Pinpoint the cell where the given text exists, returning its (x, y) midpoint coordinate. 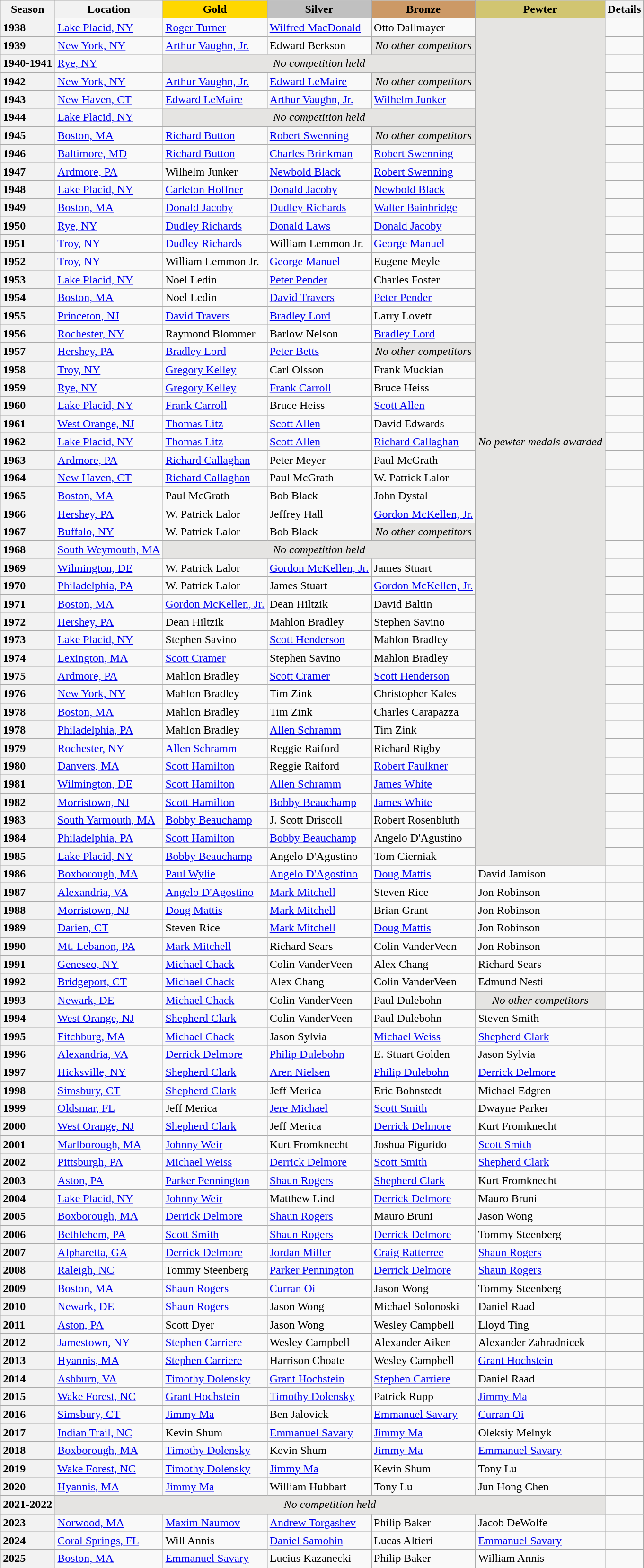
1945 (27, 135)
2013 (27, 1360)
Coral Springs, FL (109, 1541)
2004 (27, 1198)
1954 (27, 298)
Patrick Rupp (423, 1397)
1964 (27, 478)
1963 (27, 460)
Andrew Torgashev (319, 1523)
Carleton Hoffner (215, 189)
Jordan Miller (319, 1252)
1951 (27, 244)
1988 (27, 910)
Charles Carapazza (423, 712)
1987 (27, 892)
1973 (27, 640)
Danvers, MA (109, 766)
1967 (27, 532)
1975 (27, 676)
Darien, CT (109, 928)
2017 (27, 1433)
Baltimore, MD (109, 153)
Harrison Choate (319, 1360)
2021-2022 (27, 1505)
Buffalo, NY (109, 532)
No pewter medals awarded (540, 442)
Larry Lovett (423, 316)
Tom Cierniak (423, 856)
Gold (215, 9)
1985 (27, 856)
John Dystal (423, 496)
2011 (27, 1324)
Donald Laws (319, 226)
Oleksiy Melnyk (540, 1433)
1957 (27, 352)
Joshua Figurido (423, 1144)
Richard Rigby (423, 748)
Raymond Blommer (215, 334)
Jacob DeWolfe (540, 1523)
Maxim Naumov (215, 1523)
1989 (27, 928)
2001 (27, 1144)
1980 (27, 766)
David Jamison (540, 874)
2023 (27, 1523)
Indian Trail, NC (109, 1433)
Bridgeport, CT (109, 982)
1999 (27, 1108)
Mt. Lebanon, PA (109, 946)
1982 (27, 802)
1969 (27, 568)
1950 (27, 226)
1943 (27, 99)
1949 (27, 207)
1955 (27, 316)
1961 (27, 424)
2003 (27, 1180)
1971 (27, 604)
South Yarmouth, MA (109, 820)
1974 (27, 658)
Brian Grant (423, 910)
2009 (27, 1288)
1992 (27, 982)
2008 (27, 1270)
Peter Meyer (319, 460)
1940-1941 (27, 63)
Eric Bohnstedt (423, 1090)
Charles Foster (423, 280)
David Edwards (423, 424)
Lucius Kazanecki (319, 1559)
Otto Dallmayer (423, 27)
2002 (27, 1162)
Raleigh, NC (109, 1270)
1953 (27, 280)
Roger Turner (215, 27)
1944 (27, 117)
1976 (27, 694)
Pewter (540, 9)
2012 (27, 1342)
Bronze (423, 9)
2020 (27, 1487)
Location (109, 9)
1996 (27, 1054)
Craig Ratterree (423, 1252)
1993 (27, 1000)
Walter Bainbridge (423, 207)
2019 (27, 1469)
Edward Berkson (319, 45)
Wilfred MacDonald (319, 27)
Hicksville, NY (109, 1072)
Bethlehem, PA (109, 1234)
Pittsburgh, PA (109, 1162)
1994 (27, 1018)
2015 (27, 1397)
Marlborough, MA (109, 1144)
William Hubbart (319, 1487)
Michael Solonoski (423, 1306)
Oldsmar, FL (109, 1108)
2007 (27, 1252)
1938 (27, 27)
Ben Jalovick (319, 1415)
Michael Edgren (540, 1090)
2025 (27, 1559)
Ashburn, VA (109, 1379)
Aren Nielsen (319, 1072)
1947 (27, 171)
Jun Hong Chen (540, 1487)
Charles Brinkman (319, 153)
1995 (27, 1036)
1939 (27, 45)
South Weymouth, MA (109, 550)
Barlow Nelson (319, 334)
Norwood, MA (109, 1523)
William Annis (540, 1559)
Daniel Samohin (319, 1541)
Fitchburg, MA (109, 1036)
Steven Smith (540, 1018)
Lloyd Ting (540, 1324)
1986 (27, 874)
Season (27, 9)
Lucas Altieri (423, 1541)
1972 (27, 622)
David Baltin (423, 604)
Christopher Kales (423, 694)
E. Stuart Golden (423, 1054)
Robert Faulkner (423, 766)
2000 (27, 1126)
1998 (27, 1090)
1960 (27, 406)
Scott Dyer (215, 1324)
2010 (27, 1306)
Eugene Meyle (423, 262)
1966 (27, 514)
Robert Rosenbluth (423, 820)
Details (624, 9)
1981 (27, 784)
1983 (27, 820)
1970 (27, 586)
1962 (27, 442)
2006 (27, 1234)
Geneseo, NY (109, 964)
Edmund Nesti (540, 982)
Frank Muckian (423, 370)
1956 (27, 334)
Jamestown, NY (109, 1342)
2024 (27, 1541)
1965 (27, 496)
J. Scott Driscoll (319, 820)
Alexander Zahradnicek (540, 1342)
1979 (27, 748)
2014 (27, 1379)
Peter Betts (319, 352)
1959 (27, 388)
Silver (319, 9)
1991 (27, 964)
Jere Michael (319, 1108)
1990 (27, 946)
1984 (27, 838)
2018 (27, 1451)
2016 (27, 1415)
Will Annis (215, 1541)
Paul Wylie (215, 874)
1958 (27, 370)
Princeton, NJ (109, 316)
1997 (27, 1072)
Matthew Lind (319, 1198)
2005 (27, 1216)
Carl Olsson (319, 370)
1942 (27, 81)
Alexander Aiken (423, 1342)
Lexington, MA (109, 658)
1952 (27, 262)
Alpharetta, GA (109, 1252)
1948 (27, 189)
Jeffrey Hall (319, 514)
1968 (27, 550)
1946 (27, 153)
Dwayne Parker (540, 1108)
